Capture the cell that displays the provided text and extract its [x, y] central coordinate. 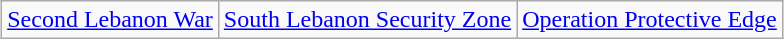
Second Lebanon War [110, 20]
Operation Protective Edge [650, 20]
South Lebanon Security Zone [367, 20]
